From the cell containing the given text, extract its center point as [X, Y] coordinate. 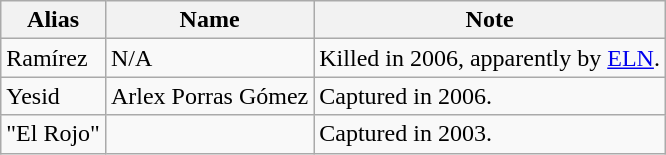
Yesid [54, 96]
"El Rojo" [54, 134]
Killed in 2006, apparently by ELN. [490, 58]
Captured in 2003. [490, 134]
Ramírez [54, 58]
N/A [209, 58]
Captured in 2006. [490, 96]
Note [490, 20]
Alias [54, 20]
Arlex Porras Gómez [209, 96]
Name [209, 20]
